Return the (X, Y) coordinate for the center point of the cell that contains the specified text.  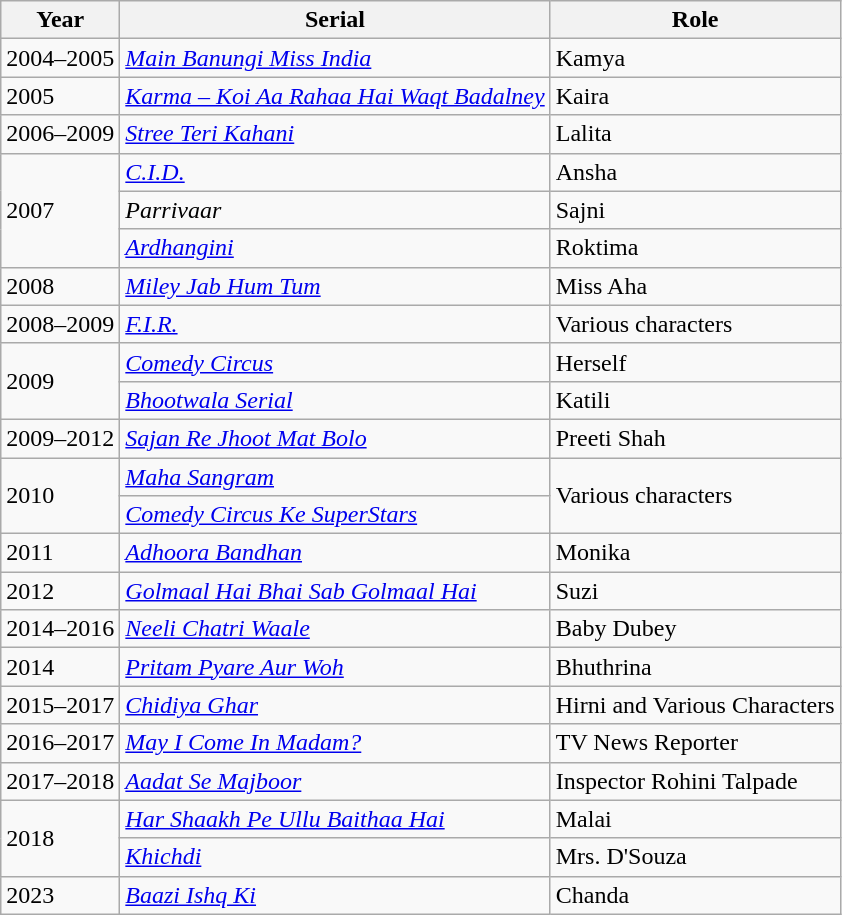
Comedy Circus (335, 362)
Bhuthrina (695, 667)
2005 (60, 96)
Khichdi (335, 857)
Herself (695, 362)
May I Come In Madam? (335, 743)
Golmaal Hai Bhai Sab Golmaal Hai (335, 591)
Roktima (695, 248)
Main Banungi Miss India (335, 58)
Sajni (695, 210)
Lalita (695, 134)
F.I.R. (335, 324)
Year (60, 20)
2004–2005 (60, 58)
Kaira (695, 96)
Chanda (695, 895)
2010 (60, 496)
Aadat Se Majboor (335, 781)
Miss Aha (695, 286)
2007 (60, 210)
Pritam Pyare Aur Woh (335, 667)
Miley Jab Hum Tum (335, 286)
2016–2017 (60, 743)
Hirni and Various Characters (695, 705)
2008–2009 (60, 324)
Karma – Koi Aa Rahaa Hai Waqt Badalney (335, 96)
Role (695, 20)
Mrs. D'Souza (695, 857)
Parrivaar (335, 210)
TV News Reporter (695, 743)
2018 (60, 838)
Adhoora Bandhan (335, 553)
Preeti Shah (695, 438)
2009 (60, 381)
2006–2009 (60, 134)
Comedy Circus Ke SuperStars (335, 515)
Chidiya Ghar (335, 705)
2008 (60, 286)
Baby Dubey (695, 629)
Neeli Chatri Waale (335, 629)
2014–2016 (60, 629)
Sajan Re Jhoot Mat Bolo (335, 438)
Monika (695, 553)
Maha Sangram (335, 477)
Ansha (695, 172)
Suzi (695, 591)
2015–2017 (60, 705)
2014 (60, 667)
2011 (60, 553)
Ardhangini (335, 248)
2009–2012 (60, 438)
Bhootwala Serial (335, 400)
Baazi Ishq Ki (335, 895)
Katili (695, 400)
Serial (335, 20)
Malai (695, 819)
Kamya (695, 58)
Stree Teri Kahani (335, 134)
2023 (60, 895)
Har Shaakh Pe Ullu Baithaa Hai (335, 819)
2012 (60, 591)
C.I.D. (335, 172)
Inspector Rohini Talpade (695, 781)
2017–2018 (60, 781)
